Locate the cell with the specified text and output its (x, y) center coordinate. 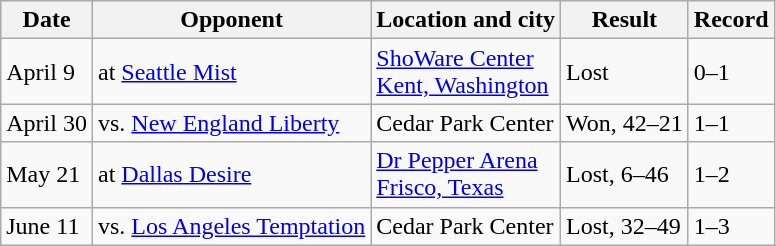
vs. Los Angeles Temptation (231, 226)
Date (47, 20)
vs. New England Liberty (231, 123)
at Dallas Desire (231, 174)
Won, 42–21 (625, 123)
ShoWare CenterKent, Washington (466, 72)
Opponent (231, 20)
1–1 (731, 123)
Result (625, 20)
1–2 (731, 174)
at Seattle Mist (231, 72)
May 21 (47, 174)
Record (731, 20)
April 30 (47, 123)
June 11 (47, 226)
April 9 (47, 72)
Lost (625, 72)
0–1 (731, 72)
Location and city (466, 20)
Lost, 6–46 (625, 174)
Lost, 32–49 (625, 226)
Dr Pepper ArenaFrisco, Texas (466, 174)
1–3 (731, 226)
